Locate the cell with the specified text and output its [X, Y] center coordinate. 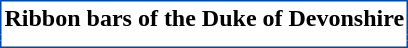
Ribbon bars of the Duke of Devonshire [204, 18]
